Find where the given text appears and provide that cell's center as (x, y) coordinate. 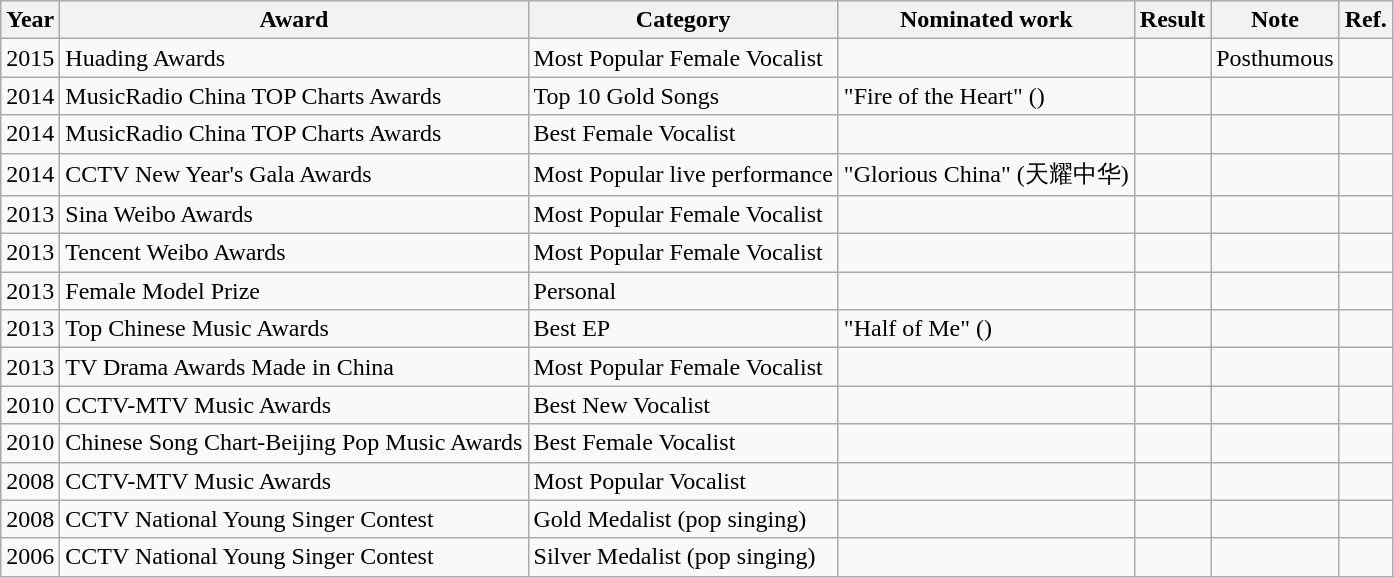
Huading Awards (294, 58)
Top 10 Gold Songs (683, 96)
Gold Medalist (pop singing) (683, 519)
Silver Medalist (pop singing) (683, 557)
Award (294, 20)
Note (1275, 20)
Female Model Prize (294, 291)
Chinese Song Chart-Beijing Pop Music Awards (294, 443)
Sina Weibo Awards (294, 215)
Ref. (1366, 20)
Tencent Weibo Awards (294, 253)
Most Popular Vocalist (683, 481)
TV Drama Awards Made in China (294, 367)
Top Chinese Music Awards (294, 329)
Result (1172, 20)
Category (683, 20)
Best New Vocalist (683, 405)
Posthumous (1275, 58)
"Half of Me" () (986, 329)
Personal (683, 291)
Nominated work (986, 20)
2015 (30, 58)
Most Popular live performance (683, 174)
2006 (30, 557)
"Fire of the Heart" () (986, 96)
Year (30, 20)
Best EP (683, 329)
CCTV New Year's Gala Awards (294, 174)
"Glorious China" (天耀中华) (986, 174)
